Find where the given text appears and provide that cell's center as [X, Y] coordinate. 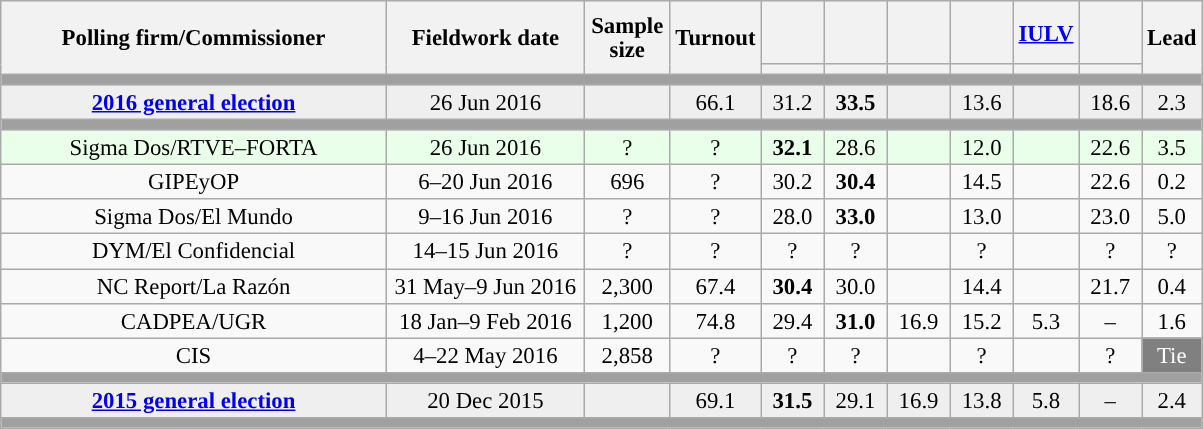
Sigma Dos/RTVE–FORTA [194, 148]
Fieldwork date [485, 38]
13.8 [982, 400]
1,200 [627, 320]
Polling firm/Commissioner [194, 38]
67.4 [716, 286]
13.0 [982, 218]
Turnout [716, 38]
18.6 [1110, 102]
CIS [194, 356]
23.0 [1110, 218]
31.2 [792, 102]
5.8 [1046, 400]
30.2 [792, 182]
6–20 Jun 2016 [485, 182]
4–22 May 2016 [485, 356]
14–15 Jun 2016 [485, 252]
0.2 [1172, 182]
21.7 [1110, 286]
30.0 [856, 286]
29.4 [792, 320]
31 May–9 Jun 2016 [485, 286]
DYM/El Confidencial [194, 252]
74.8 [716, 320]
GIPEyOP [194, 182]
5.3 [1046, 320]
33.5 [856, 102]
2.4 [1172, 400]
28.6 [856, 148]
0.4 [1172, 286]
Sample size [627, 38]
14.4 [982, 286]
1.6 [1172, 320]
3.5 [1172, 148]
14.5 [982, 182]
66.1 [716, 102]
5.0 [1172, 218]
69.1 [716, 400]
31.0 [856, 320]
Lead [1172, 38]
13.6 [982, 102]
2,300 [627, 286]
2,858 [627, 356]
NC Report/La Razón [194, 286]
31.5 [792, 400]
2016 general election [194, 102]
15.2 [982, 320]
9–16 Jun 2016 [485, 218]
2015 general election [194, 400]
Sigma Dos/El Mundo [194, 218]
IULV [1046, 32]
33.0 [856, 218]
2.3 [1172, 102]
18 Jan–9 Feb 2016 [485, 320]
Tie [1172, 356]
12.0 [982, 148]
20 Dec 2015 [485, 400]
32.1 [792, 148]
29.1 [856, 400]
CADPEA/UGR [194, 320]
696 [627, 182]
28.0 [792, 218]
